Identify which cell holds the provided text, then report its (x, y) central coordinate. 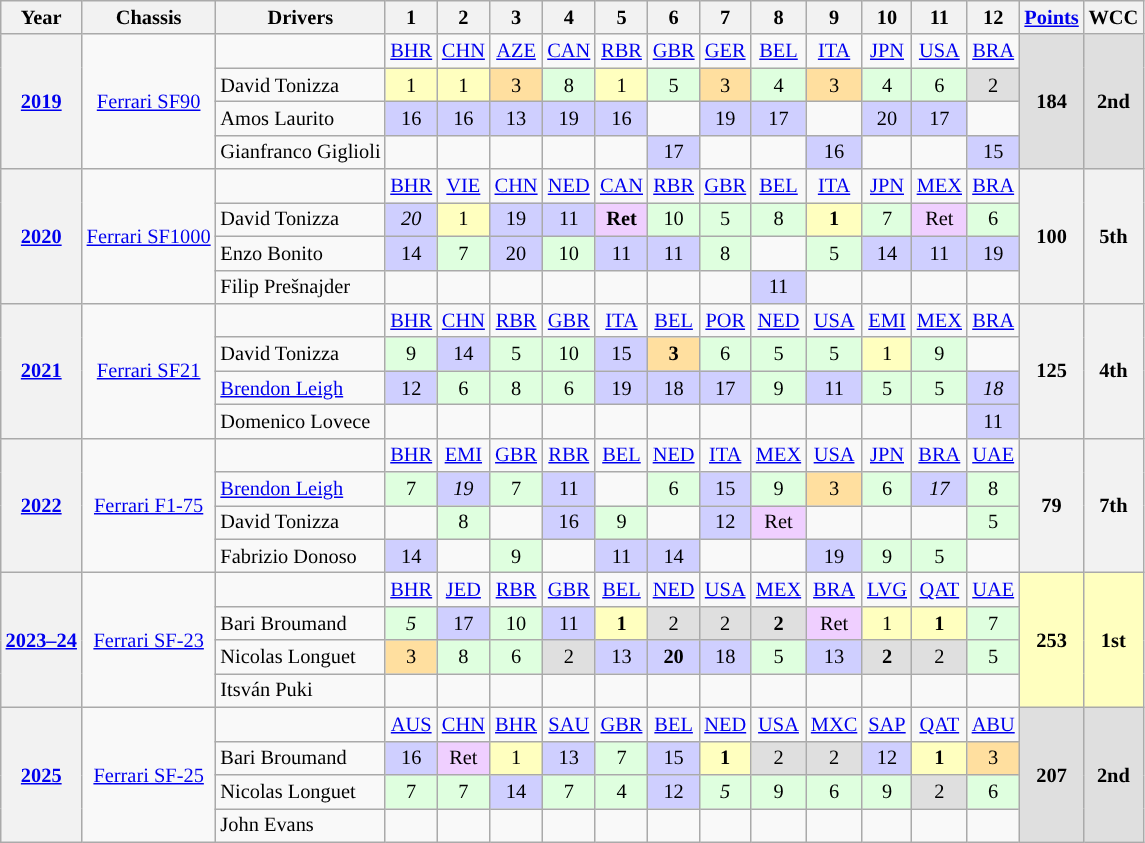
Amos Laurito (300, 118)
Fabrizio Donoso (300, 556)
5th (1114, 236)
2022 (42, 506)
Ferrari SF90 (149, 102)
Year (42, 17)
JED (464, 589)
Ferrari SF-23 (149, 640)
Enzo Bonito (300, 253)
2020 (42, 236)
4th (1114, 370)
100 (1052, 236)
2025 (42, 774)
Itsván Puki (300, 690)
LVG (887, 589)
Filip Prešnajder (300, 287)
Ferrari F1-75 (149, 506)
2019 (42, 102)
WCC (1114, 17)
1st (1114, 640)
SAU (568, 724)
79 (1052, 506)
Ferrari SF21 (149, 370)
2021 (42, 370)
ABU (994, 724)
VIE (464, 186)
184 (1052, 102)
2023–24 (42, 640)
POR (725, 320)
AZE (516, 51)
John Evans (300, 825)
207 (1052, 774)
SAP (887, 724)
AUS (411, 724)
Drivers (300, 17)
MXC (834, 724)
Points (1052, 17)
Ferrari SF-25 (149, 774)
125 (1052, 370)
Domenico Lovece (300, 421)
GER (725, 51)
Chassis (149, 17)
253 (1052, 640)
Ferrari SF1000 (149, 236)
Gianfranco Giglioli (300, 152)
7th (1114, 506)
